Find where the given text appears and provide that cell's center as [X, Y] coordinate. 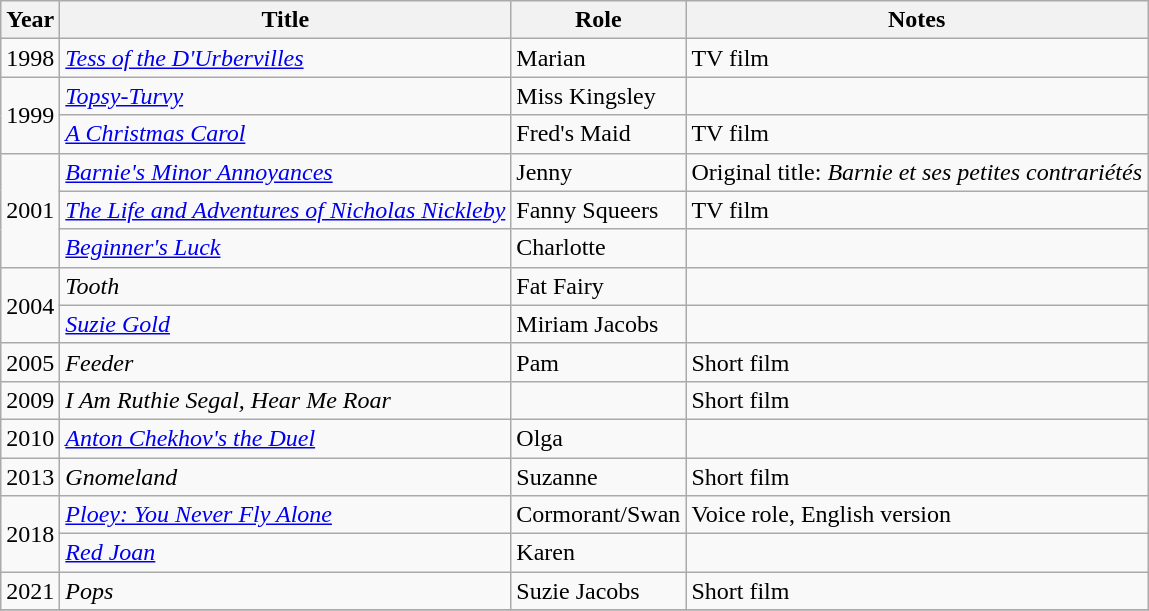
Suzie Gold [286, 324]
Fanny Squeers [598, 210]
Year [30, 20]
Suzanne [598, 477]
2001 [30, 210]
Barnie's Minor Annoyances [286, 172]
2005 [30, 362]
1998 [30, 58]
Feeder [286, 362]
Marian [598, 58]
A Christmas Carol [286, 134]
Voice role, English version [917, 515]
Miss Kingsley [598, 96]
2018 [30, 534]
The Life and Adventures of Nicholas Nickleby [286, 210]
Tess of the D'Urbervilles [286, 58]
1999 [30, 115]
I Am Ruthie Segal, Hear Me Roar [286, 400]
Title [286, 20]
Topsy-Turvy [286, 96]
Beginner's Luck [286, 248]
Gnomeland [286, 477]
Ploey: You Never Fly Alone [286, 515]
Fred's Maid [598, 134]
Original title: Barnie et ses petites contrariétés [917, 172]
Anton Chekhov's the Duel [286, 438]
Jenny [598, 172]
Olga [598, 438]
Pops [286, 591]
Pam [598, 362]
Miriam Jacobs [598, 324]
Charlotte [598, 248]
Karen [598, 553]
Cormorant/Swan [598, 515]
2013 [30, 477]
2010 [30, 438]
Tooth [286, 286]
Red Joan [286, 553]
Notes [917, 20]
2009 [30, 400]
2021 [30, 591]
Fat Fairy [598, 286]
Suzie Jacobs [598, 591]
2004 [30, 305]
Role [598, 20]
